Determine the (X, Y) coordinate at the center of the cell enclosing the given text.  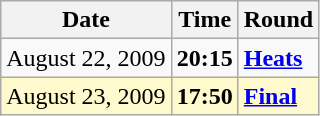
August 22, 2009 (86, 58)
August 23, 2009 (86, 96)
Date (86, 20)
20:15 (204, 58)
Final (278, 96)
Time (204, 20)
Round (278, 20)
Heats (278, 58)
17:50 (204, 96)
